Capture the cell that displays the provided text and extract its [X, Y] central coordinate. 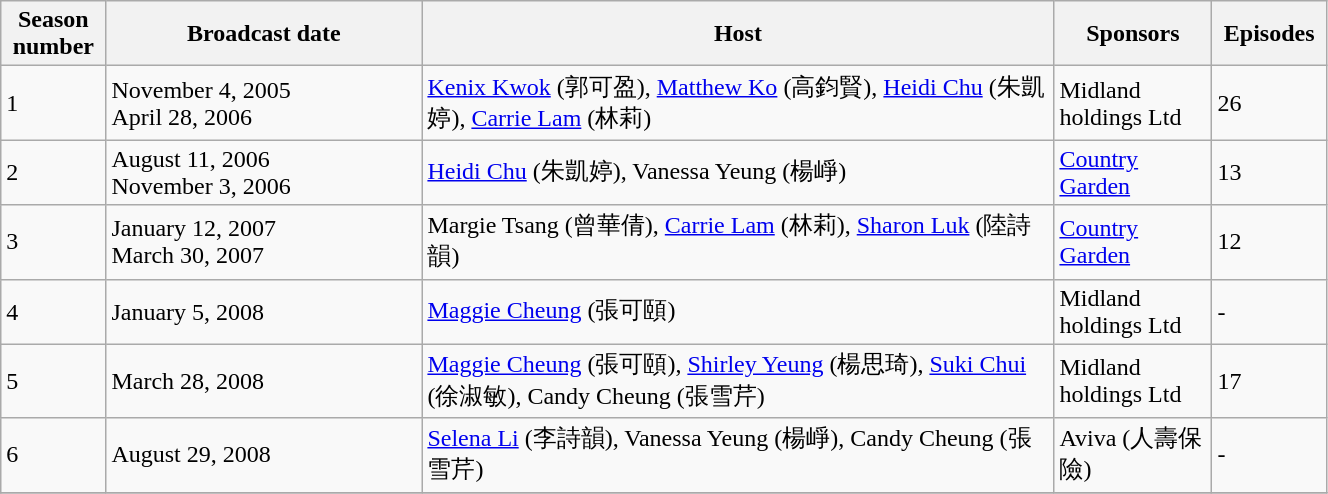
17 [1270, 381]
August 29, 2008 [264, 455]
Broadcast date [264, 34]
26 [1270, 103]
4 [54, 312]
Margie Tsang (曾華倩), Carrie Lam (林莉), Sharon Luk (陸詩韻) [738, 242]
13 [1270, 172]
August 11, 2006November 3, 2006 [264, 172]
January 12, 2007March 30, 2007 [264, 242]
Heidi Chu (朱凱婷), Vanessa Yeung (楊崢) [738, 172]
12 [1270, 242]
Sponsors [1133, 34]
2 [54, 172]
6 [54, 455]
5 [54, 381]
Episodes [1270, 34]
November 4, 2005April 28, 2006 [264, 103]
Maggie Cheung (張可頤) [738, 312]
March 28, 2008 [264, 381]
Aviva (人壽保險) [1133, 455]
Kenix Kwok (郭可盈), Matthew Ko (高鈞賢), Heidi Chu (朱凱婷), Carrie Lam (林莉) [738, 103]
Selena Li (李詩韻), Vanessa Yeung (楊崢), Candy Cheung (張雪芹) [738, 455]
January 5, 2008 [264, 312]
Season number [54, 34]
Host [738, 34]
3 [54, 242]
1 [54, 103]
Maggie Cheung (張可頤), Shirley Yeung (楊思琦), Suki Chui (徐淑敏), Candy Cheung (張雪芹) [738, 381]
